Capture the cell that displays the provided text and extract its (X, Y) central coordinate. 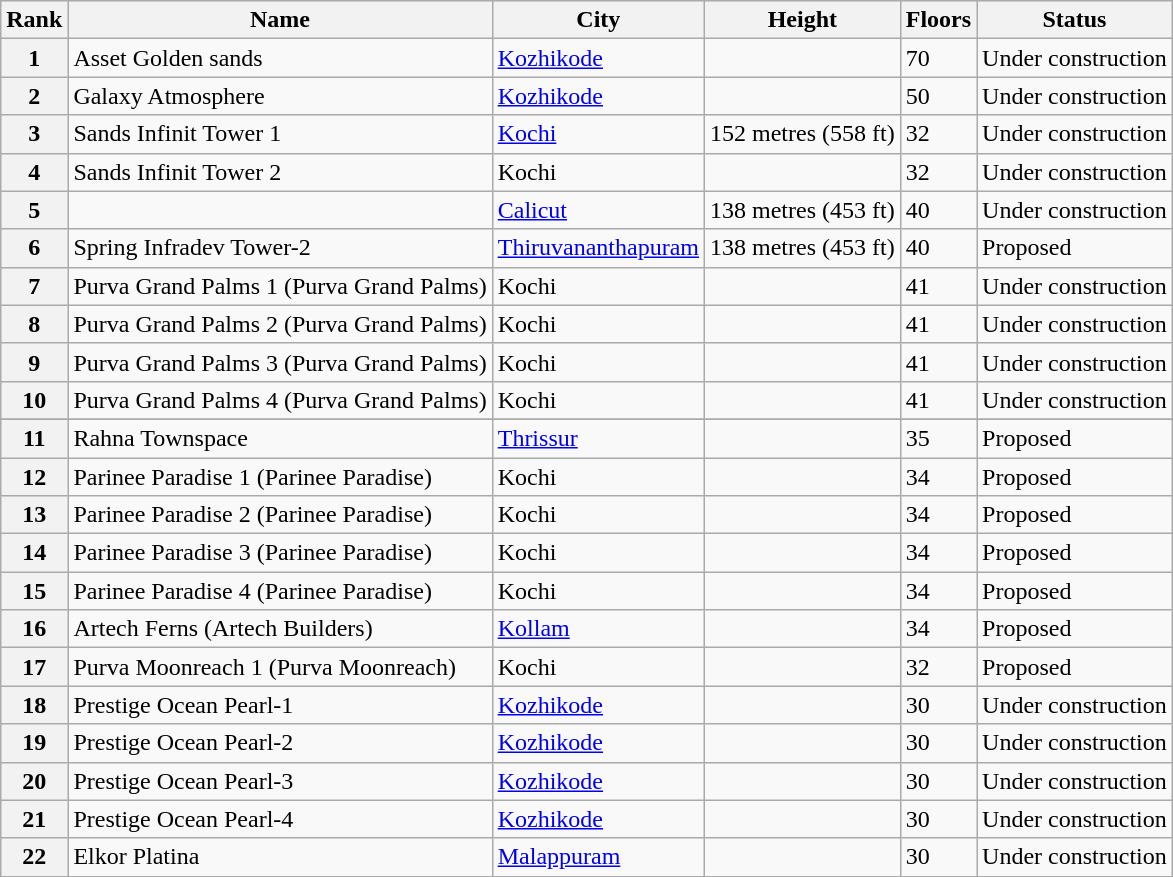
19 (34, 743)
Status (1075, 20)
5 (34, 210)
Sands Infinit Tower 2 (280, 172)
15 (34, 591)
Elkor Platina (280, 857)
2 (34, 96)
9 (34, 362)
Purva Moonreach 1 (Purva Moonreach) (280, 667)
Purva Grand Palms 4 (Purva Grand Palms) (280, 400)
Parinee Paradise 1 (Parinee Paradise) (280, 477)
8 (34, 324)
Parinee Paradise 2 (Parinee Paradise) (280, 515)
Sands Infinit Tower 1 (280, 134)
Name (280, 20)
4 (34, 172)
13 (34, 515)
1 (34, 58)
Spring Infradev Tower-2 (280, 248)
City (598, 20)
152 metres (558 ft) (803, 134)
35 (938, 438)
3 (34, 134)
Prestige Ocean Pearl-2 (280, 743)
70 (938, 58)
Purva Grand Palms 2 (Purva Grand Palms) (280, 324)
12 (34, 477)
Kollam (598, 629)
10 (34, 400)
50 (938, 96)
Rahna Townspace (280, 438)
21 (34, 819)
17 (34, 667)
Thiruvananthapuram (598, 248)
Prestige Ocean Pearl-4 (280, 819)
11 (34, 438)
6 (34, 248)
Floors (938, 20)
16 (34, 629)
20 (34, 781)
Artech Ferns (Artech Builders) (280, 629)
Thrissur (598, 438)
Parinee Paradise 3 (Parinee Paradise) (280, 553)
22 (34, 857)
Parinee Paradise 4 (Parinee Paradise) (280, 591)
18 (34, 705)
Malappuram (598, 857)
Asset Golden sands (280, 58)
Galaxy Atmosphere (280, 96)
7 (34, 286)
Prestige Ocean Pearl-3 (280, 781)
14 (34, 553)
Purva Grand Palms 1 (Purva Grand Palms) (280, 286)
Calicut (598, 210)
Purva Grand Palms 3 (Purva Grand Palms) (280, 362)
Height (803, 20)
Prestige Ocean Pearl-1 (280, 705)
Rank (34, 20)
